Scan for the cell matching the given text and deliver its (X, Y) coordinate at center. 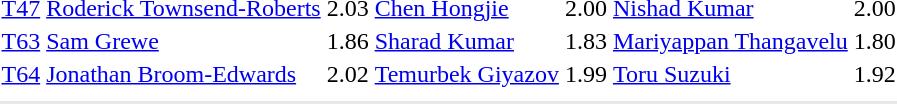
1.80 (874, 41)
Toru Suzuki (730, 74)
Sam Grewe (184, 41)
2.02 (348, 74)
Sharad Kumar (466, 41)
1.86 (348, 41)
1.99 (586, 74)
1.83 (586, 41)
Jonathan Broom-Edwards (184, 74)
T63 (21, 41)
Mariyappan Thangavelu (730, 41)
Temurbek Giyazov (466, 74)
1.92 (874, 74)
T64 (21, 74)
